Scan for the cell matching the given text and deliver its (x, y) coordinate at center. 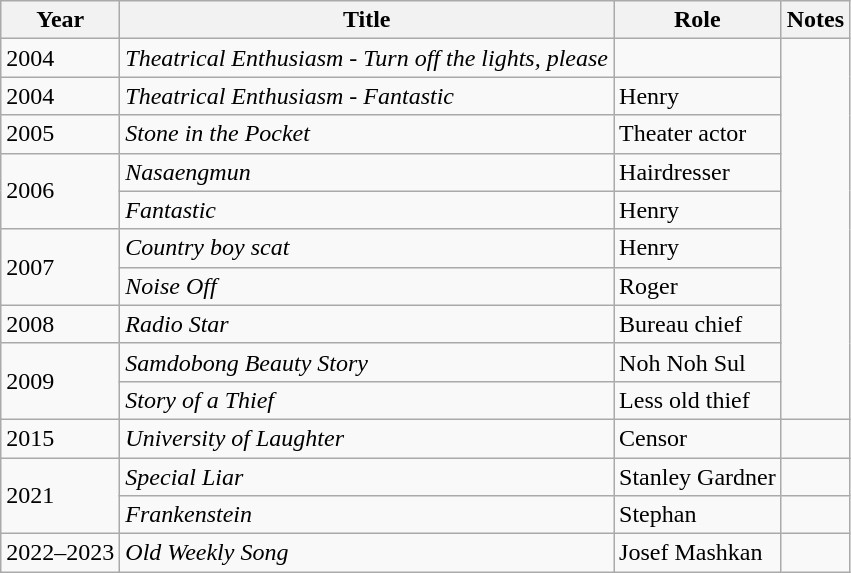
2015 (60, 438)
Country boy scat (367, 248)
2008 (60, 324)
Theatrical Enthusiasm - Turn off the lights, please (367, 58)
Title (367, 20)
2007 (60, 267)
Stanley Gardner (698, 477)
Special Liar (367, 477)
2005 (60, 134)
Less old thief (698, 400)
Censor (698, 438)
Story of a Thief (367, 400)
Notes (815, 20)
Noise Off (367, 286)
University of Laughter (367, 438)
Stone in the Pocket (367, 134)
2022–2023 (60, 553)
Samdobong Beauty Story (367, 362)
Old Weekly Song (367, 553)
Radio Star (367, 324)
Roger (698, 286)
Hairdresser (698, 172)
2009 (60, 381)
Bureau chief (698, 324)
Frankenstein (367, 515)
Stephan (698, 515)
Theater actor (698, 134)
Fantastic (367, 210)
Year (60, 20)
Nasaengmun (367, 172)
2021 (60, 496)
Theatrical Enthusiasm - Fantastic (367, 96)
Noh Noh Sul (698, 362)
2006 (60, 191)
Role (698, 20)
Josef Mashkan (698, 553)
